Pinpoint the cell where the given text exists, returning its (X, Y) midpoint coordinate. 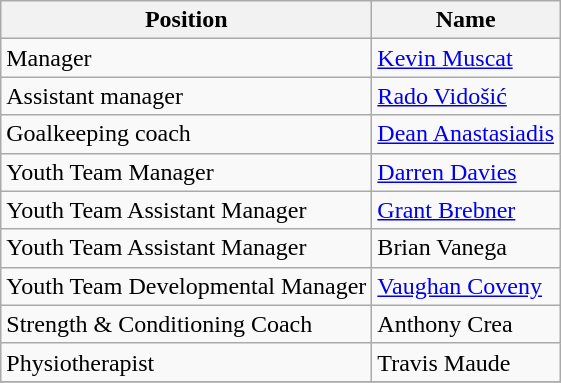
Youth Team Manager (186, 172)
Vaughan Coveny (466, 286)
Travis Maude (466, 362)
Name (466, 20)
Strength & Conditioning Coach (186, 324)
Physiotherapist (186, 362)
Dean Anastasiadis (466, 134)
Assistant manager (186, 96)
Position (186, 20)
Kevin Muscat (466, 58)
Youth Team Developmental Manager (186, 286)
Manager (186, 58)
Rado Vidošić (466, 96)
Darren Davies (466, 172)
Anthony Crea (466, 324)
Grant Brebner (466, 210)
Goalkeeping coach (186, 134)
Brian Vanega (466, 248)
